Pinpoint the cell where the given text exists, returning its (X, Y) midpoint coordinate. 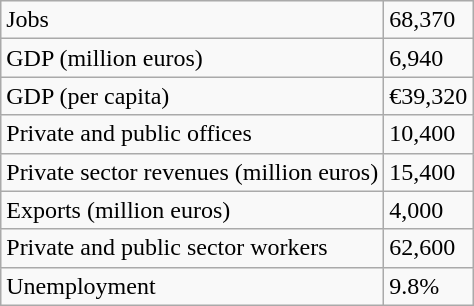
Exports (million euros) (192, 210)
4,000 (428, 210)
Private sector revenues (million euros) (192, 172)
15,400 (428, 172)
Private and public offices (192, 134)
6,940 (428, 58)
62,600 (428, 248)
68,370 (428, 20)
€39,320 (428, 96)
9.8% (428, 286)
Private and public sector workers (192, 248)
Unemployment (192, 286)
GDP (million euros) (192, 58)
10,400 (428, 134)
Jobs (192, 20)
GDP (per capita) (192, 96)
